From the cell containing the given text, extract its center point as (x, y) coordinate. 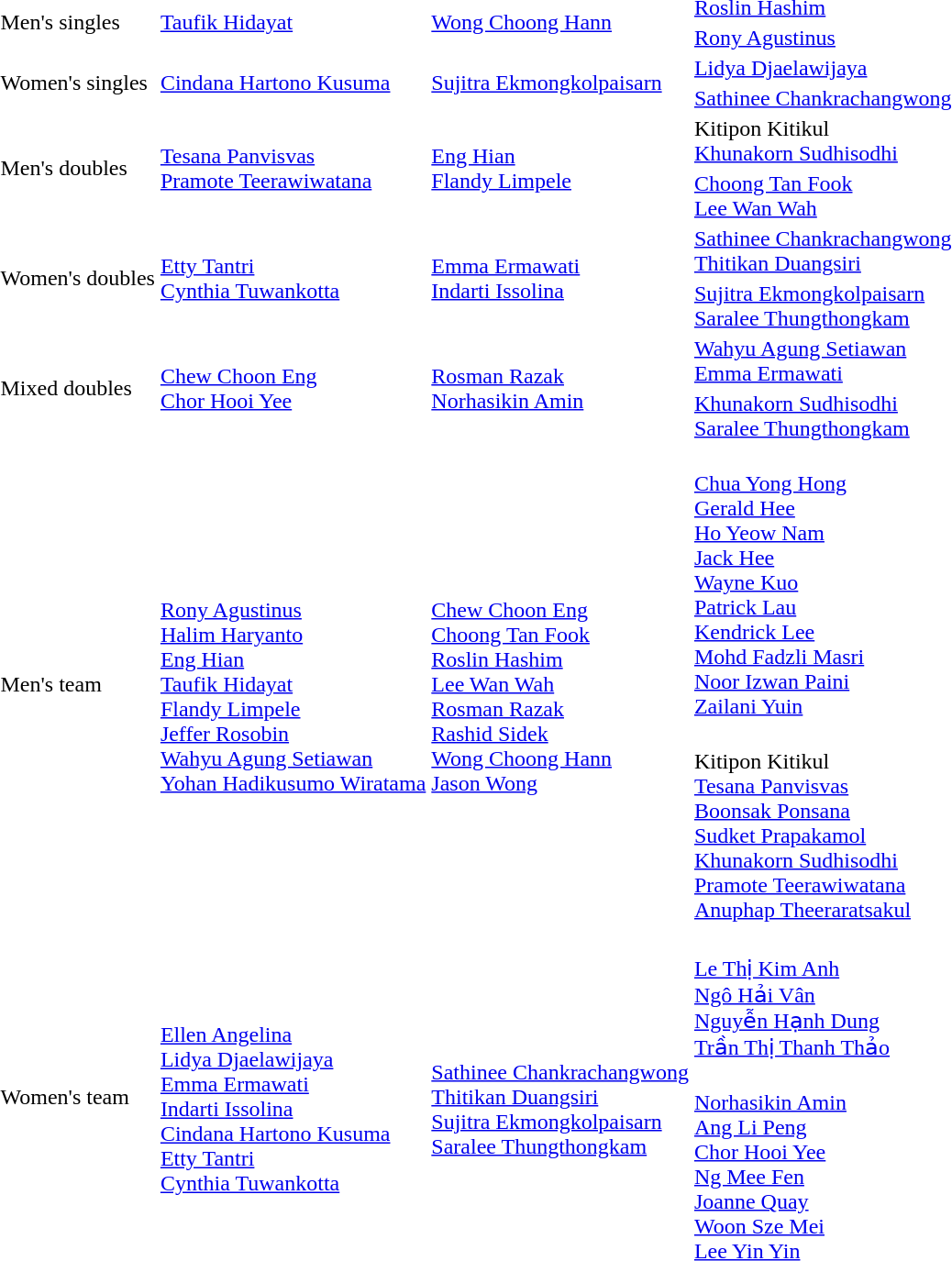
Eng Hian Flandy Limpele (560, 169)
Etty Tantri Cynthia Tuwankotta (293, 279)
Emma Ermawati Indarti Issolina (560, 279)
Tesana Panvisvas Pramote Teerawiwatana (293, 169)
Chew Choon Eng Choong Tan Fook Roslin Hashim Lee Wan Wah Rosman Razak Rashid Sidek Wong Choong Hann Jason Wong (560, 684)
Cindana Hartono Kusuma (293, 83)
Sujitra Ekmongkolpaisarn (560, 83)
Chew Choon Eng Chor Hooi Yee (293, 389)
Rosman Razak Norhasikin Amin (560, 389)
Rony Agustinus Halim Haryanto Eng Hian Taufik Hidayat Flandy Limpele Jeffer Rosobin Wahyu Agung Setiawan Yohan Hadikusumo Wiratama (293, 684)
